Output the (x, y) coordinate of the center of the cell containing the given text.  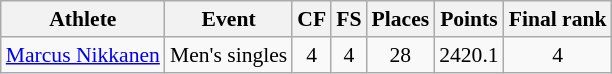
Athlete (83, 19)
Points (468, 19)
Men's singles (228, 55)
Marcus Nikkanen (83, 55)
CF (312, 19)
Event (228, 19)
Final rank (558, 19)
28 (401, 55)
Places (401, 19)
FS (348, 19)
2420.1 (468, 55)
